Return the [x, y] coordinate for the center point of the cell that contains the specified text.  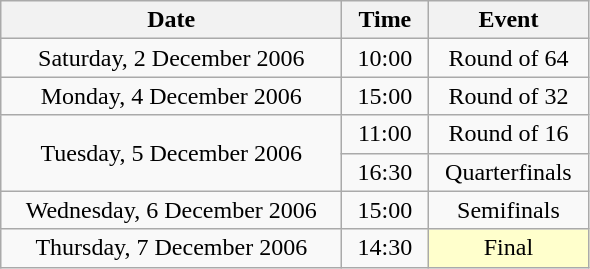
Thursday, 7 December 2006 [172, 248]
Date [172, 20]
Tuesday, 5 December 2006 [172, 153]
Monday, 4 December 2006 [172, 96]
Quarterfinals [508, 172]
Round of 64 [508, 58]
Wednesday, 6 December 2006 [172, 210]
14:30 [385, 248]
Event [508, 20]
Saturday, 2 December 2006 [172, 58]
11:00 [385, 134]
Round of 32 [508, 96]
Semifinals [508, 210]
16:30 [385, 172]
Round of 16 [508, 134]
Time [385, 20]
10:00 [385, 58]
Final [508, 248]
